Return (X, Y) of the center of cell containing provided text 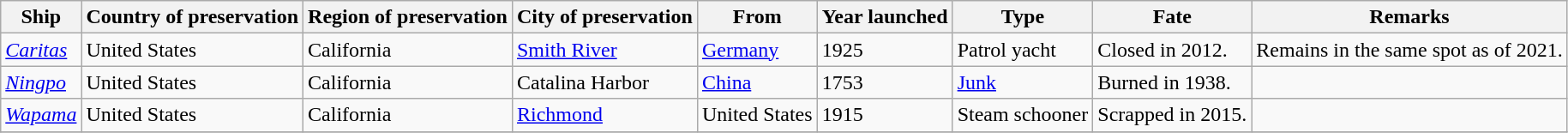
Catalina Harbor (604, 82)
Caritas (41, 50)
Richmond (604, 115)
From (757, 17)
City of preservation (604, 17)
Type (1023, 17)
1753 (885, 82)
Junk (1023, 82)
Closed in 2012. (1173, 50)
1925 (885, 50)
Region of preservation (408, 17)
Remarks (1409, 17)
China (757, 82)
Ship (41, 17)
Ningpo (41, 82)
1915 (885, 115)
Remains in the same spot as of 2021. (1409, 50)
Germany (757, 50)
Scrapped in 2015. (1173, 115)
Wapama (41, 115)
Patrol yacht (1023, 50)
Burned in 1938. (1173, 82)
Fate (1173, 17)
Year launched (885, 17)
Smith River (604, 50)
Steam schooner (1023, 115)
Country of preservation (192, 17)
